Return the [x, y] coordinate for the center point of the cell that contains the specified text.  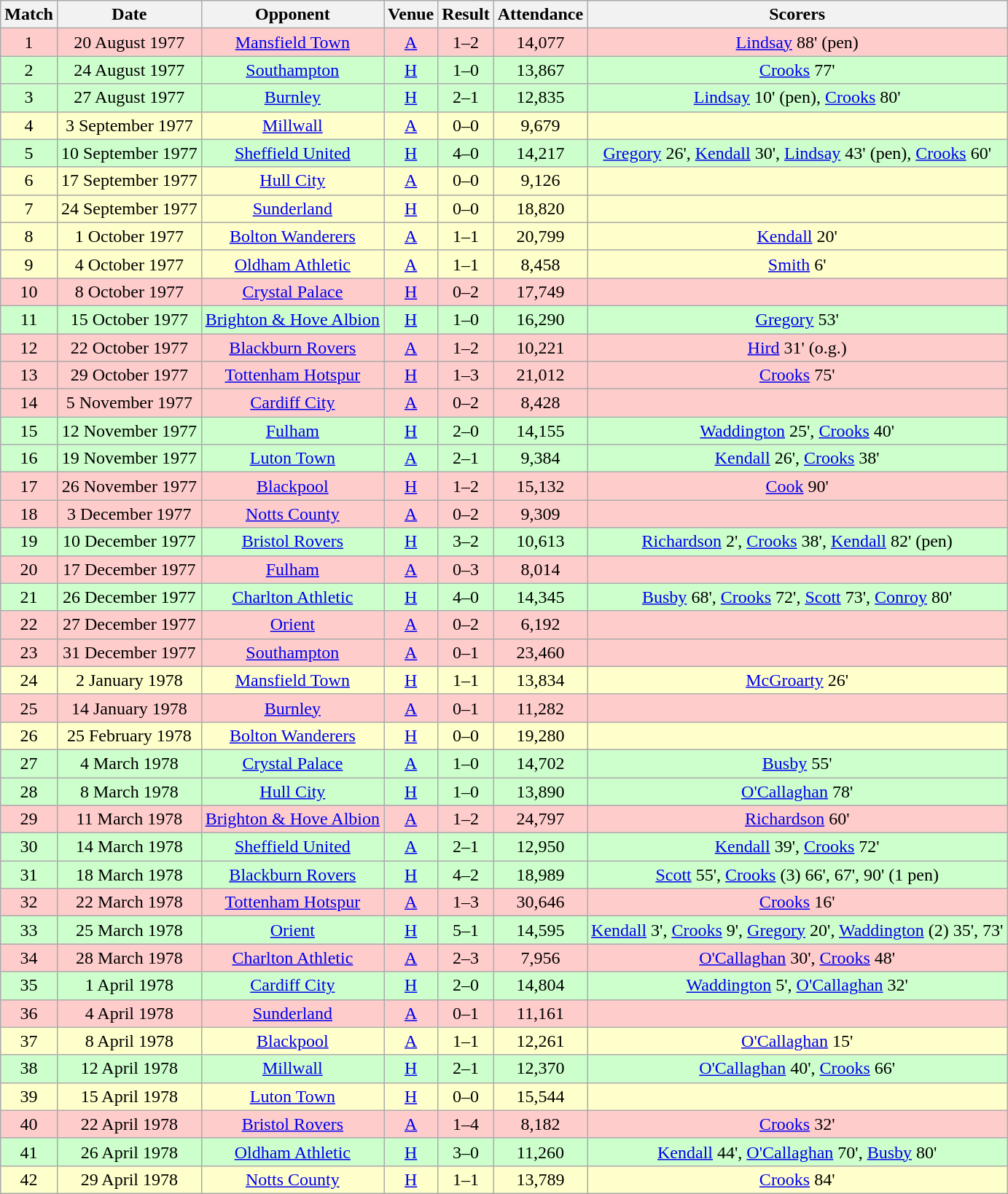
24 August 1977 [129, 70]
Richardson 2', Crooks 38', Kendall 82' (pen) [797, 542]
12,835 [540, 98]
31 [29, 875]
7,956 [540, 958]
23 [29, 652]
19 November 1977 [129, 459]
25 February 1978 [129, 735]
17,749 [540, 292]
13,834 [540, 680]
11,161 [540, 1013]
18,989 [540, 875]
27 [29, 763]
20 August 1977 [129, 42]
13,789 [540, 1179]
Hird 31' (o.g.) [797, 348]
Opponent [292, 15]
30 [29, 847]
18,820 [540, 208]
3 [29, 98]
Gregory 53' [797, 319]
Waddington 25', Crooks 40' [797, 431]
2 [29, 70]
13,890 [540, 791]
36 [29, 1013]
6,192 [540, 625]
Scorers [797, 15]
Richardson 60' [797, 819]
5–1 [466, 930]
17 [29, 486]
2–3 [466, 958]
3–0 [466, 1152]
12 April 1978 [129, 1069]
12,261 [540, 1041]
4 March 1978 [129, 763]
McGroarty 26' [797, 680]
8,428 [540, 403]
Cook 90' [797, 486]
10 [29, 292]
8 April 1978 [129, 1041]
Gregory 26', Kendall 30', Lindsay 43' (pen), Crooks 60' [797, 153]
37 [29, 1041]
4 April 1978 [129, 1013]
38 [29, 1069]
6 [29, 181]
7 [29, 208]
1 October 1977 [129, 236]
8 [29, 236]
25 March 1978 [129, 930]
32 [29, 902]
4 [29, 125]
15,132 [540, 486]
42 [29, 1179]
19 [29, 542]
Waddington 5', O'Callaghan 32' [797, 986]
11,282 [540, 708]
18 March 1978 [129, 875]
24 [29, 680]
30,646 [540, 902]
20,799 [540, 236]
Kendall 44', O'Callaghan 70', Busby 80' [797, 1152]
15 October 1977 [129, 319]
19,280 [540, 735]
15,544 [540, 1096]
23,460 [540, 652]
4 October 1977 [129, 264]
Crooks 84' [797, 1179]
22 April 1978 [129, 1124]
41 [29, 1152]
28 [29, 791]
20 [29, 569]
28 March 1978 [129, 958]
39 [29, 1096]
Date [129, 15]
14 March 1978 [129, 847]
14 January 1978 [129, 708]
12,370 [540, 1069]
12 November 1977 [129, 431]
26 December 1977 [129, 597]
Crooks 77' [797, 70]
9,126 [540, 181]
16 [29, 459]
O'Callaghan 78' [797, 791]
22 March 1978 [129, 902]
8,014 [540, 569]
3 December 1977 [129, 514]
26 November 1977 [129, 486]
26 April 1978 [129, 1152]
Crooks 75' [797, 375]
40 [29, 1124]
4–2 [466, 875]
10,613 [540, 542]
2 January 1978 [129, 680]
Smith 6' [797, 264]
Venue [411, 15]
17 December 1977 [129, 569]
8 March 1978 [129, 791]
Lindsay 10' (pen), Crooks 80' [797, 98]
10 September 1977 [129, 153]
15 [29, 431]
O'Callaghan 30', Crooks 48' [797, 958]
Kendall 3', Crooks 9', Gregory 20', Waddington (2) 35', 73' [797, 930]
11,260 [540, 1152]
27 December 1977 [129, 625]
Kendall 26', Crooks 38' [797, 459]
9 [29, 264]
22 [29, 625]
14,077 [540, 42]
Match [29, 15]
14 [29, 403]
14,217 [540, 153]
11 March 1978 [129, 819]
Busby 55' [797, 763]
17 September 1977 [129, 181]
18 [29, 514]
Crooks 16' [797, 902]
1 April 1978 [129, 986]
14,155 [540, 431]
13 [29, 375]
1–4 [466, 1124]
22 October 1977 [129, 348]
29 October 1977 [129, 375]
O'Callaghan 40', Crooks 66' [797, 1069]
O'Callaghan 15' [797, 1041]
Result [466, 15]
8,458 [540, 264]
5 November 1977 [129, 403]
14,702 [540, 763]
14,345 [540, 597]
0–3 [466, 569]
1 [29, 42]
14,804 [540, 986]
8,182 [540, 1124]
35 [29, 986]
8 October 1977 [129, 292]
24,797 [540, 819]
Kendall 39', Crooks 72' [797, 847]
Kendall 20' [797, 236]
27 August 1977 [129, 98]
Scott 55', Crooks (3) 66', 67', 90' (1 pen) [797, 875]
29 April 1978 [129, 1179]
9,309 [540, 514]
12 [29, 348]
13,867 [540, 70]
21 [29, 597]
15 April 1978 [129, 1096]
5 [29, 153]
3–2 [466, 542]
9,384 [540, 459]
21,012 [540, 375]
Attendance [540, 15]
Crooks 32' [797, 1124]
Lindsay 88' (pen) [797, 42]
33 [29, 930]
25 [29, 708]
12,950 [540, 847]
34 [29, 958]
26 [29, 735]
29 [29, 819]
3 September 1977 [129, 125]
16,290 [540, 319]
10,221 [540, 348]
10 December 1977 [129, 542]
9,679 [540, 125]
Busby 68', Crooks 72', Scott 73', Conroy 80' [797, 597]
24 September 1977 [129, 208]
31 December 1977 [129, 652]
11 [29, 319]
14,595 [540, 930]
